From the cell containing the given text, extract its center point as (x, y) coordinate. 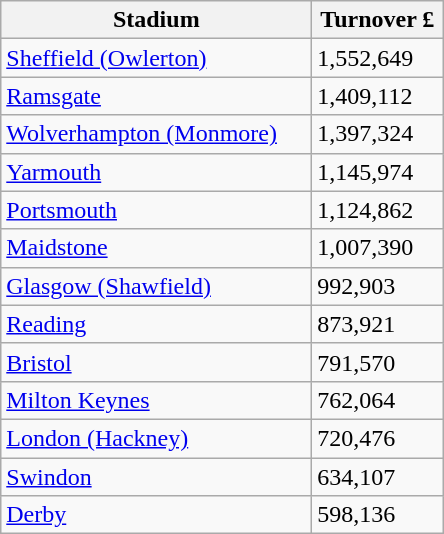
634,107 (378, 477)
1,552,649 (378, 58)
1,397,324 (378, 134)
Swindon (156, 477)
Reading (156, 324)
Glasgow (Shawfield) (156, 286)
Stadium (156, 20)
Portsmouth (156, 210)
Yarmouth (156, 172)
Bristol (156, 362)
720,476 (378, 438)
1,124,862 (378, 210)
1,409,112 (378, 96)
Wolverhampton (Monmore) (156, 134)
791,570 (378, 362)
598,136 (378, 515)
London (Hackney) (156, 438)
992,903 (378, 286)
762,064 (378, 400)
Maidstone (156, 248)
Turnover £ (378, 20)
1,007,390 (378, 248)
Sheffield (Owlerton) (156, 58)
Ramsgate (156, 96)
1,145,974 (378, 172)
873,921 (378, 324)
Derby (156, 515)
Milton Keynes (156, 400)
